Return the [X, Y] coordinate for the center point of the cell that contains the specified text.  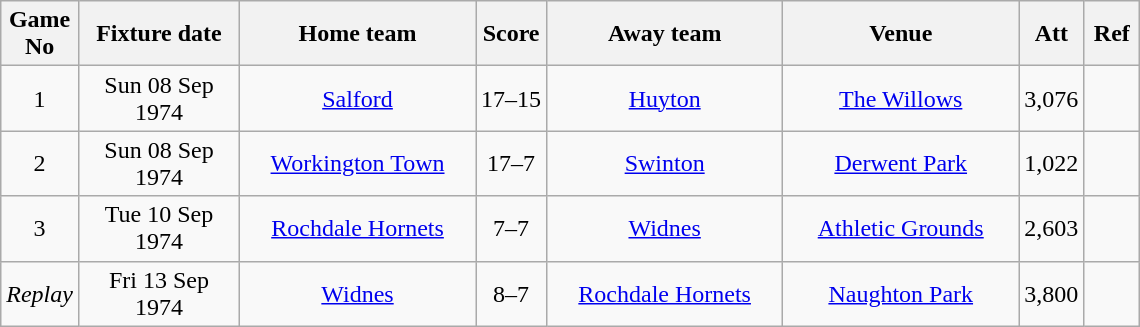
Home team [358, 34]
Workington Town [358, 164]
Tue 10 Sep 1974 [158, 228]
Derwent Park [901, 164]
Naughton Park [901, 294]
Away team [665, 34]
Fixture date [158, 34]
Huyton [665, 98]
Salford [358, 98]
2 [40, 164]
Game No [40, 34]
1,022 [1052, 164]
Ref [1112, 34]
17–15 [512, 98]
8–7 [512, 294]
7–7 [512, 228]
3 [40, 228]
Athletic Grounds [901, 228]
1 [40, 98]
Att [1052, 34]
17–7 [512, 164]
Venue [901, 34]
Fri 13 Sep 1974 [158, 294]
2,603 [1052, 228]
Score [512, 34]
3,076 [1052, 98]
3,800 [1052, 294]
Swinton [665, 164]
Replay [40, 294]
The Willows [901, 98]
